Determine the [x, y] coordinate at the center of the cell enclosing the given text.  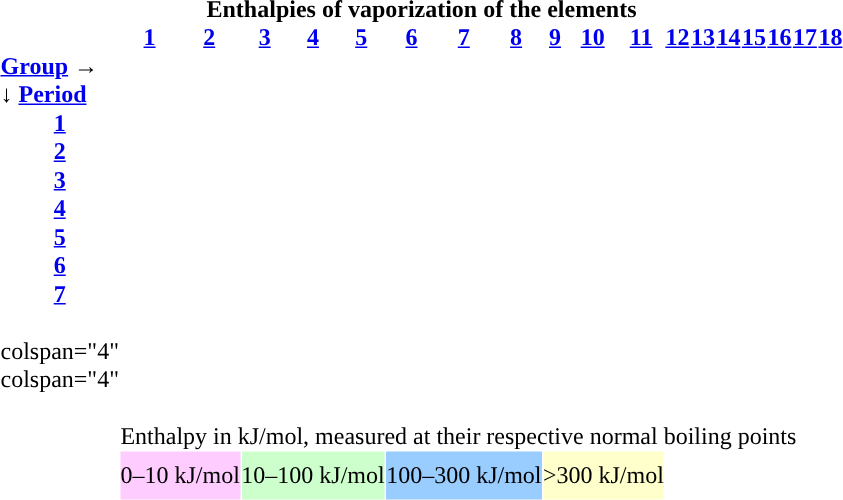
↓ Period [119, 94]
0–10 kJ/mol [180, 476]
Enthalpy in kJ/mol, measured at their respective normal boiling points [481, 436]
14 [728, 38]
8 [516, 38]
10 [593, 38]
>300 kJ/mol [604, 476]
100–300 kJ/mol [464, 476]
13 [703, 38]
9 [555, 38]
Group → [119, 66]
10–100 kJ/mol [312, 476]
17 [805, 38]
15 [754, 38]
12 [677, 38]
11 [641, 38]
18 [830, 38]
16 [779, 38]
